Output the [X, Y] coordinate of the center of the cell containing the given text.  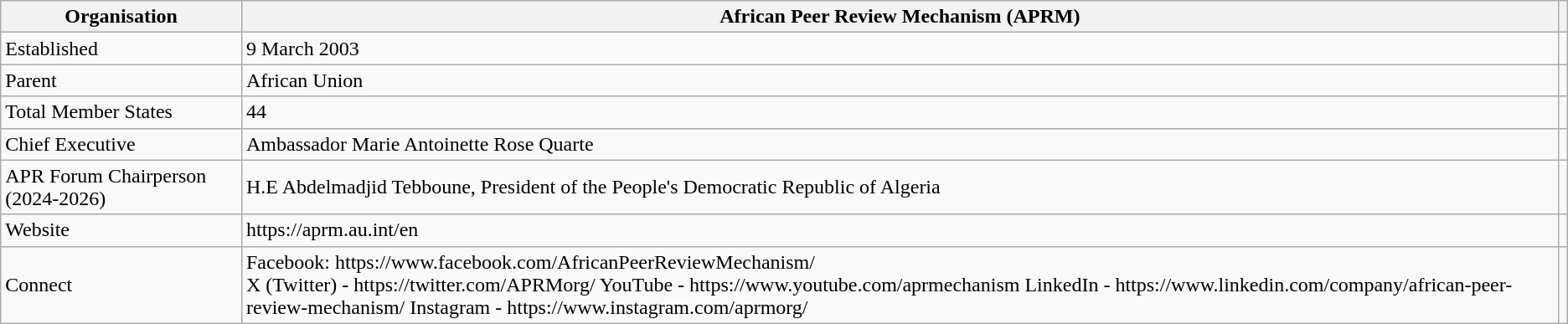
9 March 2003 [900, 49]
Ambassador Marie Antoinette Rose Quarte [900, 144]
Chief Executive [121, 144]
Organisation [121, 17]
https://aprm.au.int/en [900, 230]
Parent [121, 80]
Established [121, 49]
Website [121, 230]
African Union [900, 80]
Connect [121, 285]
44 [900, 112]
APR Forum Chairperson (2024-2026) [121, 188]
H.E Abdelmadjid Tebboune, President of the People's Democratic Republic of Algeria [900, 188]
Total Member States [121, 112]
African Peer Review Mechanism (APRM) [900, 17]
